Return [X, Y] of the center of cell containing provided text 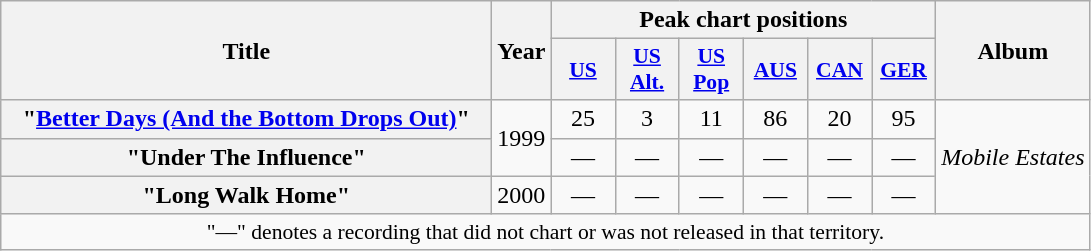
US [583, 70]
GER [904, 70]
Year [522, 50]
"Under The Influence" [246, 157]
2000 [522, 195]
Title [246, 50]
25 [583, 119]
"Long Walk Home" [246, 195]
Mobile Estates [1013, 157]
Album [1013, 50]
1999 [522, 138]
USPop [711, 70]
Peak chart positions [744, 20]
USAlt. [647, 70]
3 [647, 119]
20 [839, 119]
"Better Days (And the Bottom Drops Out)" [246, 119]
95 [904, 119]
CAN [839, 70]
86 [775, 119]
11 [711, 119]
"—" denotes a recording that did not chart or was not released in that territory. [546, 232]
AUS [775, 70]
